Identify which cell holds the provided text, then report its (x, y) central coordinate. 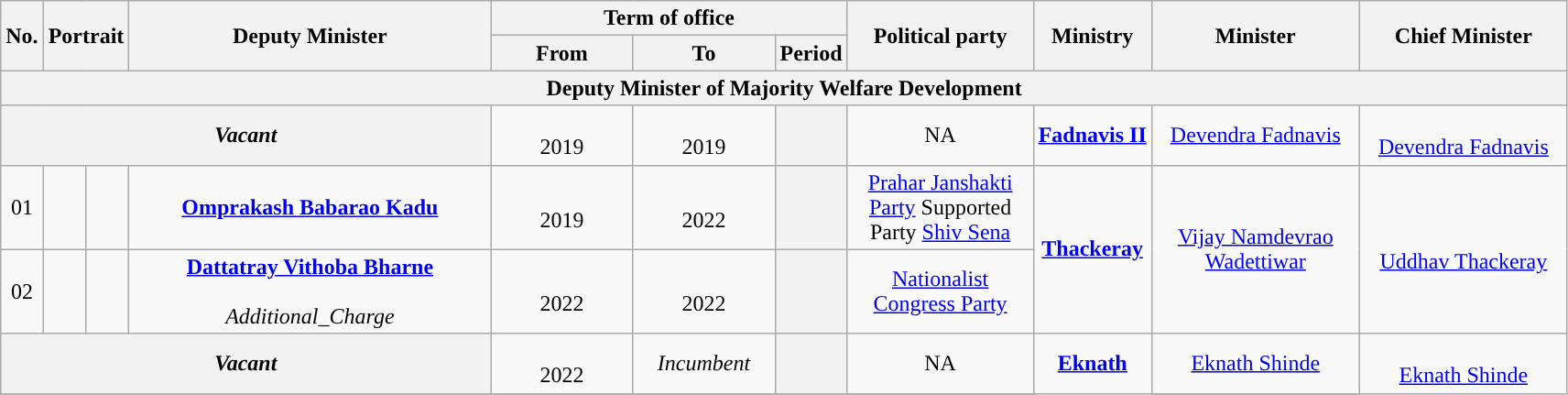
Term of office (669, 18)
Vijay Namdevrao Wadettiwar (1255, 249)
Nationalist Congress Party (940, 291)
To (703, 53)
Fadnavis II (1092, 136)
Ministry (1092, 36)
Minister (1255, 36)
Eknath (1092, 363)
Deputy Minister (310, 36)
Dattatray Vithoba Bharne Additional_Charge (310, 291)
From (562, 53)
No. (22, 36)
Prahar Janshakti Party Supported Party Shiv Sena (940, 207)
Uddhav Thackeray (1464, 249)
Period (811, 53)
02 (22, 291)
Incumbent (703, 363)
01 (22, 207)
Portrait (86, 36)
Thackeray (1092, 249)
Deputy Minister of Majority Welfare Development (784, 88)
Chief Minister (1464, 36)
Political party (940, 36)
Omprakash Babarao Kadu (310, 207)
